Search for the cell housing the specified text and yield its [X, Y] center coordinate. 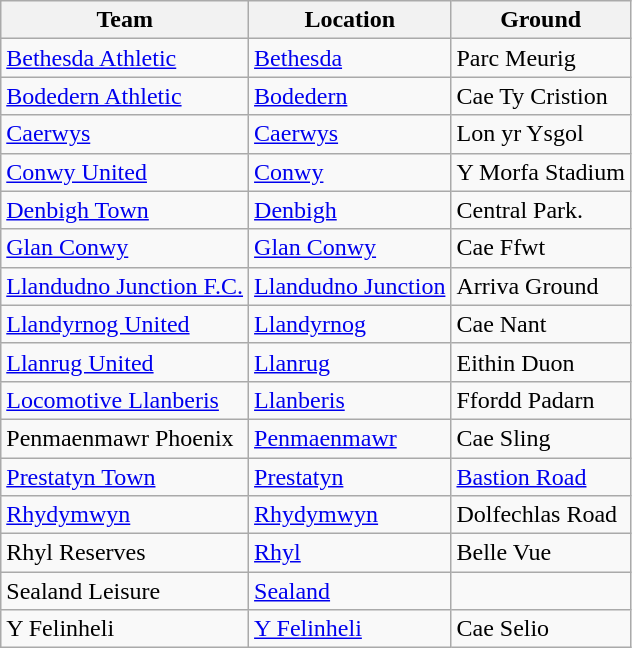
Cae Ffwt [540, 248]
Lon yr Ysgol [540, 134]
Prestatyn [350, 477]
Cae Ty Cristion [540, 96]
Bodedern [350, 96]
Denbigh [350, 210]
Sealand Leisure [125, 591]
Dolfechlas Road [540, 515]
Denbigh Town [125, 210]
Ffordd Padarn [540, 400]
Bodedern Athletic [125, 96]
Locomotive Llanberis [125, 400]
Penmaenmawr [350, 438]
Belle Vue [540, 553]
Ground [540, 20]
Rhyl [350, 553]
Bastion Road [540, 477]
Parc Meurig [540, 58]
Penmaenmawr Phoenix [125, 438]
Rhyl Reserves [125, 553]
Eithin Duon [540, 362]
Bethesda Athletic [125, 58]
Y Morfa Stadium [540, 172]
Llandudno Junction [350, 286]
Cae Nant [540, 324]
Llandudno Junction F.C. [125, 286]
Llanberis [350, 400]
Team [125, 20]
Central Park. [540, 210]
Llandyrnog [350, 324]
Prestatyn Town [125, 477]
Llanrug United [125, 362]
Conwy [350, 172]
Llanrug [350, 362]
Cae Selio [540, 629]
Llandyrnog United [125, 324]
Sealand [350, 591]
Location [350, 20]
Arriva Ground [540, 286]
Bethesda [350, 58]
Conwy United [125, 172]
Cae Sling [540, 438]
